From the cell containing the given text, extract its center point as (X, Y) coordinate. 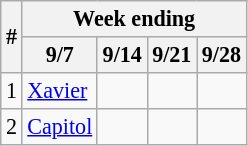
Week ending (134, 18)
Capitol (60, 126)
9/7 (60, 54)
1 (12, 90)
9/21 (172, 54)
9/28 (222, 54)
# (12, 36)
Xavier (60, 90)
9/14 (122, 54)
2 (12, 126)
